Capture the cell that displays the provided text and extract its (X, Y) central coordinate. 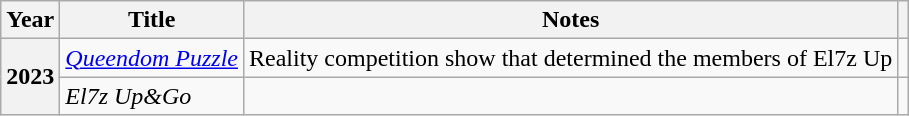
El7z Up&Go (152, 96)
Queendom Puzzle (152, 58)
Title (152, 20)
Reality competition show that determined the members of El7z Up (571, 58)
2023 (30, 77)
Year (30, 20)
Notes (571, 20)
